From the cell containing the given text, extract its center point as (X, Y) coordinate. 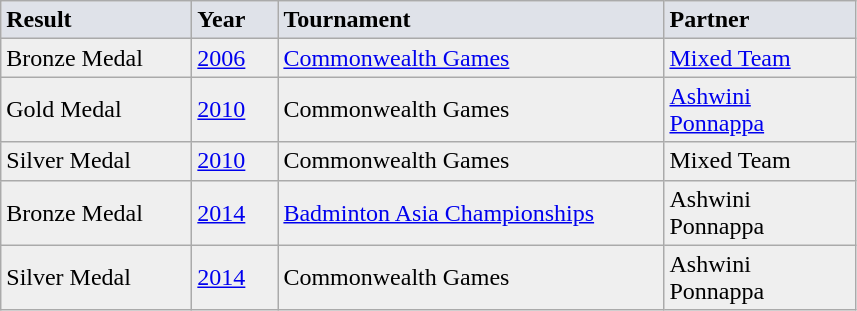
Year (235, 20)
Badminton Asia Championships (471, 212)
2006 (235, 58)
Tournament (471, 20)
Partner (760, 20)
Gold Medal (96, 110)
Result (96, 20)
